Detect which cell encompasses the target text, then output its [X, Y] center coordinate. 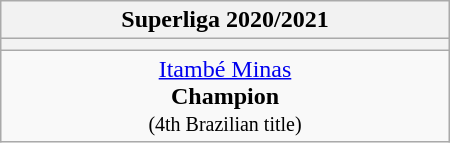
Itambé MinasChampion(4th Brazilian title) [225, 96]
Superliga 2020/2021 [225, 20]
